Determine the [X, Y] coordinate at the center of the cell enclosing the given text.  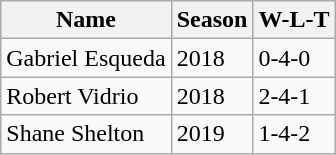
Season [212, 20]
W-L-T [294, 20]
2-4-1 [294, 96]
2019 [212, 134]
Gabriel Esqueda [86, 58]
0-4-0 [294, 58]
1-4-2 [294, 134]
Shane Shelton [86, 134]
Robert Vidrio [86, 96]
Name [86, 20]
